Detect which cell encompasses the target text, then output its (X, Y) center coordinate. 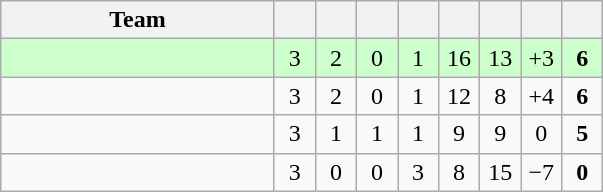
5 (582, 134)
+4 (542, 96)
−7 (542, 172)
Team (138, 20)
+3 (542, 58)
12 (460, 96)
13 (500, 58)
15 (500, 172)
16 (460, 58)
